Determine the (x, y) coordinate at the center of the cell enclosing the given text.  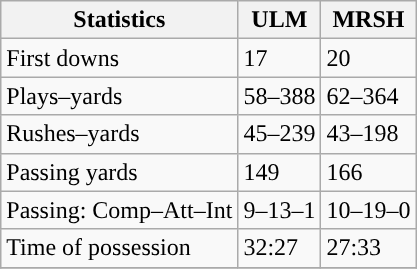
MRSH (368, 20)
Rushes–yards (120, 134)
20 (368, 58)
43–198 (368, 134)
Passing yards (120, 172)
10–19–0 (368, 210)
Statistics (120, 20)
First downs (120, 58)
Time of possession (120, 248)
Plays–yards (120, 96)
9–13–1 (280, 210)
149 (280, 172)
17 (280, 58)
166 (368, 172)
ULM (280, 20)
58–388 (280, 96)
Passing: Comp–Att–Int (120, 210)
32:27 (280, 248)
62–364 (368, 96)
45–239 (280, 134)
27:33 (368, 248)
